Return the (X, Y) coordinate for the center point of the cell that contains the specified text.  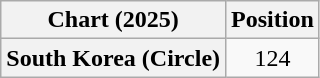
Chart (2025) (114, 20)
Position (273, 20)
124 (273, 58)
South Korea (Circle) (114, 58)
